Output the [x, y] coordinate of the center of the cell containing the given text.  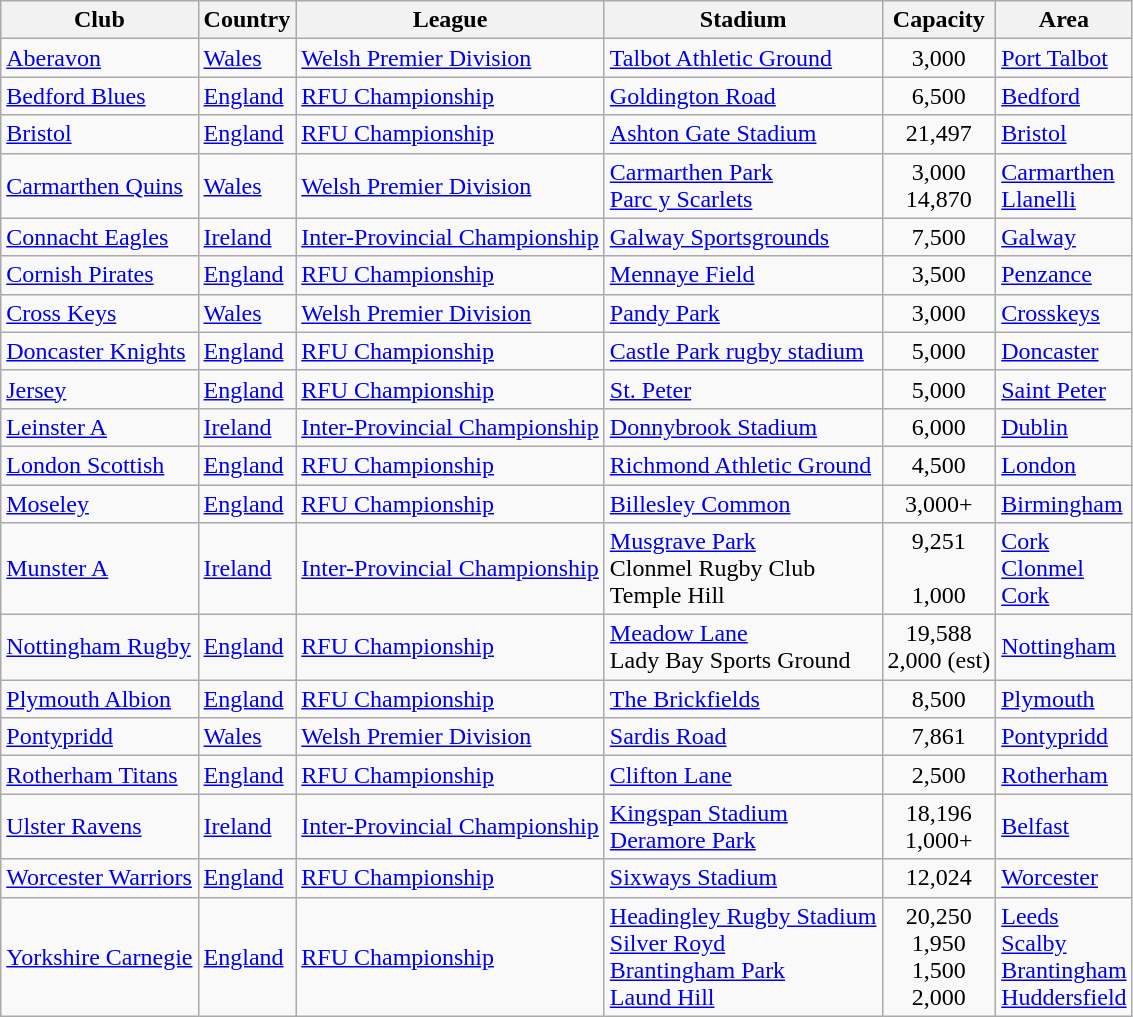
Richmond Athletic Ground [743, 465]
Goldington Road [743, 96]
Capacity [939, 20]
Port Talbot [1064, 58]
8,500 [939, 699]
Belfast [1064, 826]
LeedsScalbyBrantinghamHuddersfield [1064, 956]
2,500 [939, 775]
Ulster Ravens [100, 826]
Leinster A [100, 427]
Country [247, 20]
Doncaster Knights [100, 351]
Plymouth [1064, 699]
3,500 [939, 275]
Clifton Lane [743, 775]
CarmarthenLlanelli [1064, 186]
St. Peter [743, 389]
Club [100, 20]
Munster A [100, 569]
Crosskeys [1064, 313]
6,500 [939, 96]
9,251 1,000 [939, 569]
Plymouth Albion [100, 699]
Penzance [1064, 275]
Pandy Park [743, 313]
Bedford [1064, 96]
Headingley Rugby StadiumSilver RoydBrantingham ParkLaund Hill [743, 956]
Galway Sportsgrounds [743, 237]
League [450, 20]
7,861 [939, 737]
Nottingham Rugby [100, 648]
Moseley [100, 503]
Yorkshire Carnegie [100, 956]
Dublin [1064, 427]
Bedford Blues [100, 96]
Donnybrook Stadium [743, 427]
Cross Keys [100, 313]
Sardis Road [743, 737]
Connacht Eagles [100, 237]
Aberavon [100, 58]
Carmarthen ParkParc y Scarlets [743, 186]
Area [1064, 20]
7,500 [939, 237]
Galway [1064, 237]
London [1064, 465]
Rotherham [1064, 775]
6,000 [939, 427]
4,500 [939, 465]
19,5882,000 (est) [939, 648]
Birmingham [1064, 503]
18,1961,000+ [939, 826]
Doncaster [1064, 351]
London Scottish [100, 465]
Castle Park rugby stadium [743, 351]
Cornish Pirates [100, 275]
21,497 [939, 134]
Jersey [100, 389]
Nottingham [1064, 648]
The Brickfields [743, 699]
Worcester [1064, 878]
Rotherham Titans [100, 775]
Stadium [743, 20]
Kingspan StadiumDeramore Park [743, 826]
Carmarthen Quins [100, 186]
Sixways Stadium [743, 878]
Talbot Athletic Ground [743, 58]
Meadow LaneLady Bay Sports Ground [743, 648]
CorkClonmelCork [1064, 569]
Mennaye Field [743, 275]
20,2501,9501,5002,000 [939, 956]
Ashton Gate Stadium [743, 134]
Saint Peter [1064, 389]
Musgrave ParkClonmel Rugby ClubTemple Hill [743, 569]
3,00014,870 [939, 186]
Billesley Common [743, 503]
3,000+ [939, 503]
12,024 [939, 878]
Worcester Warriors [100, 878]
